Capture the cell that displays the provided text and extract its (x, y) central coordinate. 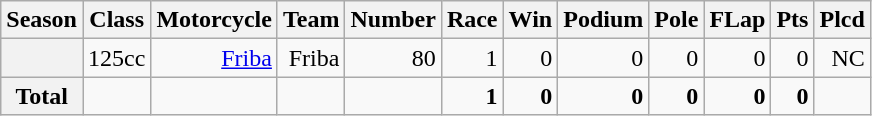
Podium (604, 20)
NC (842, 58)
Season (42, 20)
Team (311, 20)
Total (42, 96)
Motorcycle (214, 20)
Win (530, 20)
125cc (116, 58)
Pole (676, 20)
Number (393, 20)
Plcd (842, 20)
80 (393, 58)
Race (472, 20)
FLap (738, 20)
Class (116, 20)
Pts (792, 20)
